From the cell containing the given text, extract its center point as (X, Y) coordinate. 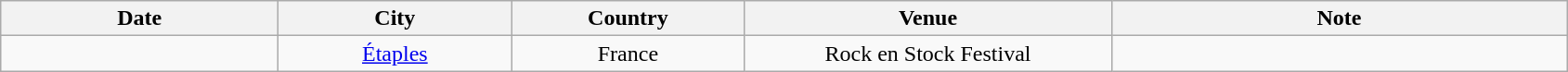
Note (1339, 18)
City (395, 18)
Date (139, 18)
Country (628, 18)
Rock en Stock Festival (928, 54)
Venue (928, 18)
Étaples (395, 54)
France (628, 54)
